Return the (X, Y) coordinate for the center point of the cell that contains the specified text.  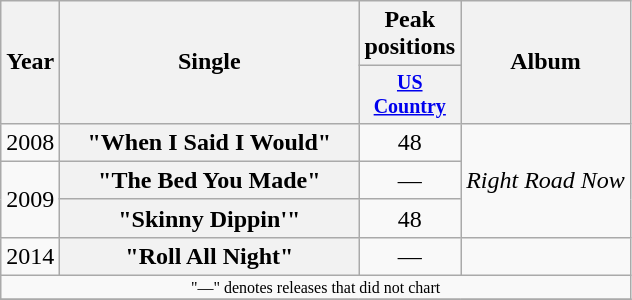
Peak positions (410, 34)
Year (30, 62)
"—" denotes releases that did not chart (316, 288)
"The Bed You Made" (210, 180)
"Roll All Night" (210, 256)
2014 (30, 256)
Single (210, 62)
"When I Said I Would" (210, 142)
Right Road Now (546, 180)
"Skinny Dippin'" (210, 218)
US Country (410, 94)
2009 (30, 199)
2008 (30, 142)
Album (546, 62)
